Return the (X, Y) coordinate for the center point of the cell that contains the specified text.  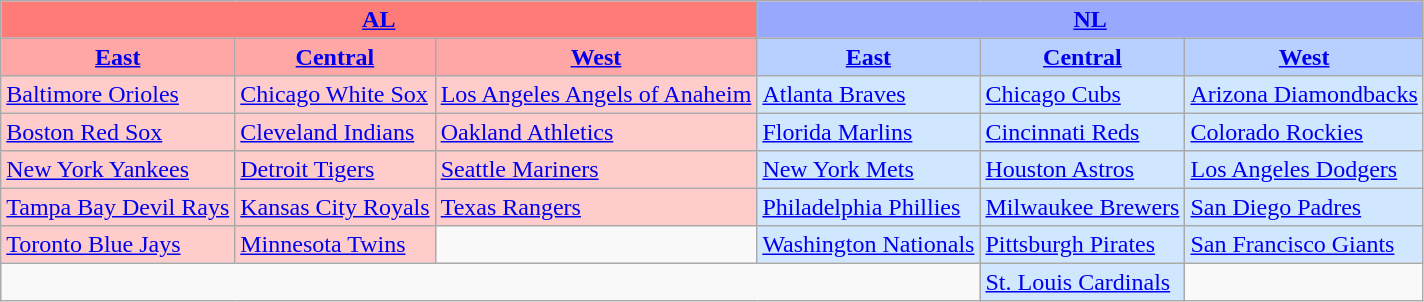
Toronto Blue Jays (118, 244)
Florida Marlins (868, 132)
Boston Red Sox (118, 132)
Houston Astros (1082, 170)
St. Louis Cardinals (1082, 282)
AL (379, 20)
Seattle Mariners (596, 170)
Chicago White Sox (335, 94)
New York Mets (868, 170)
Tampa Bay Devil Rays (118, 206)
Milwaukee Brewers (1082, 206)
Cincinnati Reds (1082, 132)
Minnesota Twins (335, 244)
Pittsburgh Pirates (1082, 244)
Philadelphia Phillies (868, 206)
Los Angeles Angels of Anaheim (596, 94)
Atlanta Braves (868, 94)
New York Yankees (118, 170)
San Francisco Giants (1304, 244)
Cleveland Indians (335, 132)
NL (1090, 20)
Oakland Athletics (596, 132)
Colorado Rockies (1304, 132)
Detroit Tigers (335, 170)
Texas Rangers (596, 206)
Baltimore Orioles (118, 94)
Chicago Cubs (1082, 94)
Arizona Diamondbacks (1304, 94)
Washington Nationals (868, 244)
Los Angeles Dodgers (1304, 170)
San Diego Padres (1304, 206)
Kansas City Royals (335, 206)
